For the text-containing cell, return its midpoint in [x, y] coordinate format. 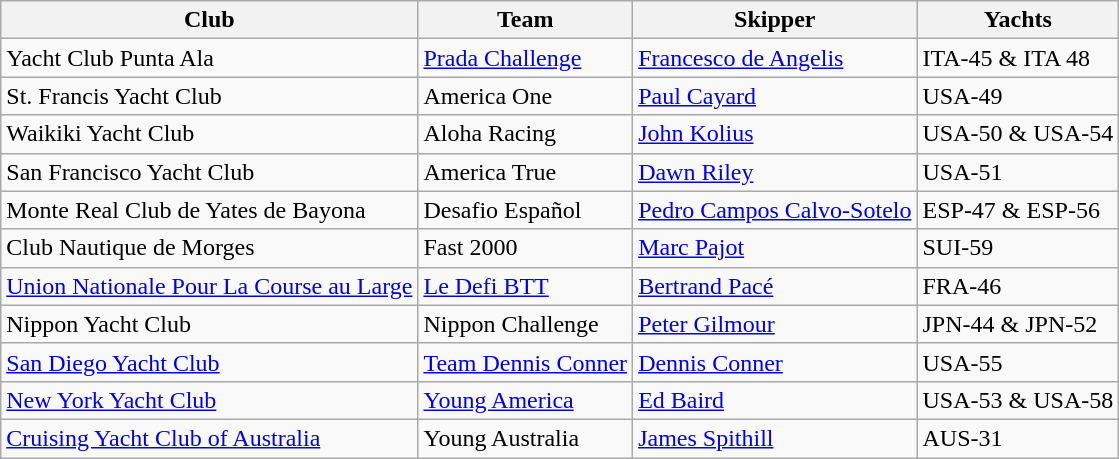
Prada Challenge [526, 58]
New York Yacht Club [210, 400]
James Spithill [775, 438]
ITA-45 & ITA 48 [1018, 58]
Yachts [1018, 20]
USA-51 [1018, 172]
Fast 2000 [526, 248]
ESP-47 & ESP-56 [1018, 210]
Monte Real Club de Yates de Bayona [210, 210]
San Diego Yacht Club [210, 362]
USA-53 & USA-58 [1018, 400]
Peter Gilmour [775, 324]
Dawn Riley [775, 172]
America True [526, 172]
JPN-44 & JPN-52 [1018, 324]
Le Defi BTT [526, 286]
America One [526, 96]
San Francisco Yacht Club [210, 172]
Paul Cayard [775, 96]
John Kolius [775, 134]
USA-49 [1018, 96]
Dennis Conner [775, 362]
Nippon Yacht Club [210, 324]
AUS-31 [1018, 438]
Team Dennis Conner [526, 362]
SUI-59 [1018, 248]
Marc Pajot [775, 248]
Club [210, 20]
Ed Baird [775, 400]
Skipper [775, 20]
FRA-46 [1018, 286]
Cruising Yacht Club of Australia [210, 438]
Francesco de Angelis [775, 58]
Nippon Challenge [526, 324]
USA-50 & USA-54 [1018, 134]
Bertrand Pacé [775, 286]
USA-55 [1018, 362]
Desafio Español [526, 210]
Pedro Campos Calvo-Sotelo [775, 210]
Union Nationale Pour La Course au Large [210, 286]
Yacht Club Punta Ala [210, 58]
St. Francis Yacht Club [210, 96]
Team [526, 20]
Waikiki Yacht Club [210, 134]
Club Nautique de Morges [210, 248]
Young Australia [526, 438]
Aloha Racing [526, 134]
Young America [526, 400]
